Determine the (X, Y) coordinate at the center of the cell enclosing the given text.  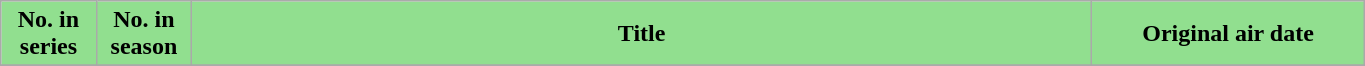
No. inseries (48, 34)
Title (642, 34)
No. inseason (144, 34)
Original air date (1228, 34)
